Provide the [X, Y] coordinate of the cell's center where the given text is located.  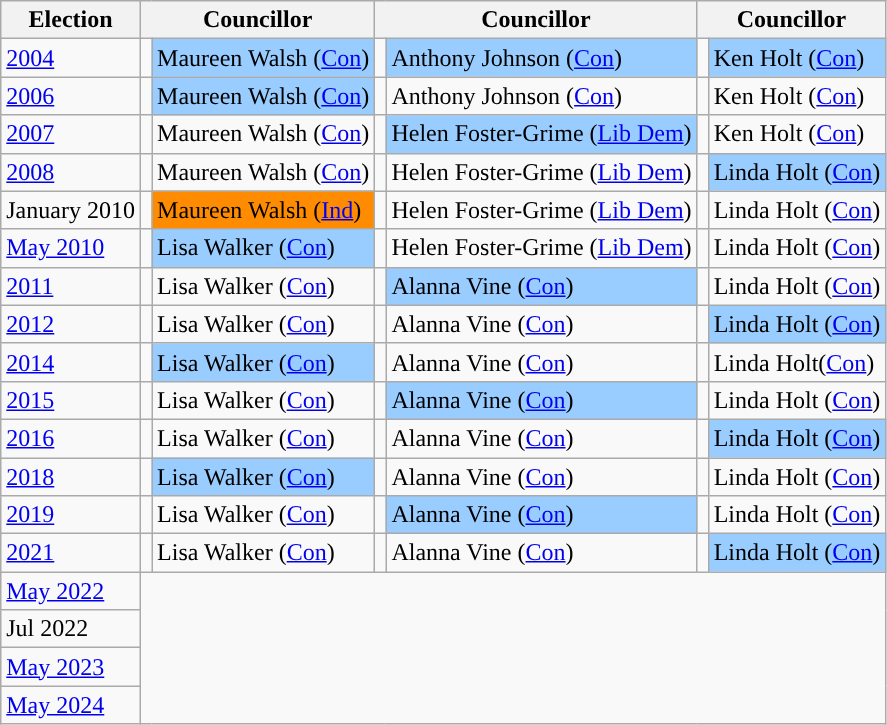
2006 [71, 96]
Election [71, 20]
2019 [71, 515]
2018 [71, 477]
2008 [71, 172]
2014 [71, 362]
2016 [71, 438]
May 2010 [71, 248]
Linda Holt(Con) [797, 362]
May 2022 [71, 591]
2011 [71, 286]
May 2024 [71, 705]
May 2023 [71, 667]
January 2010 [71, 210]
2004 [71, 58]
2012 [71, 324]
2007 [71, 134]
2021 [71, 553]
Jul 2022 [71, 629]
2015 [71, 400]
Maureen Walsh (Ind) [264, 210]
